Pinpoint the cell where the given text exists, returning its (x, y) midpoint coordinate. 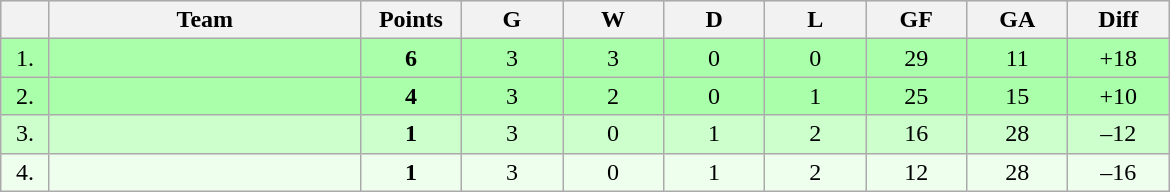
+10 (1118, 96)
+18 (1118, 58)
–12 (1118, 134)
12 (916, 172)
11 (1018, 58)
1. (26, 58)
Points (410, 20)
W (612, 20)
15 (1018, 96)
GF (916, 20)
Diff (1118, 20)
29 (916, 58)
D (714, 20)
6 (410, 58)
25 (916, 96)
4 (410, 96)
2. (26, 96)
3. (26, 134)
4. (26, 172)
16 (916, 134)
GA (1018, 20)
L (816, 20)
–16 (1118, 172)
Team (204, 20)
G (512, 20)
